Capture the cell that displays the provided text and extract its (X, Y) central coordinate. 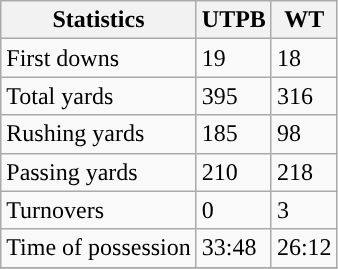
33:48 (234, 248)
First downs (99, 58)
Passing yards (99, 172)
18 (304, 58)
185 (234, 134)
Rushing yards (99, 134)
395 (234, 96)
210 (234, 172)
Total yards (99, 96)
0 (234, 210)
19 (234, 58)
UTPB (234, 20)
Turnovers (99, 210)
98 (304, 134)
26:12 (304, 248)
Statistics (99, 20)
218 (304, 172)
Time of possession (99, 248)
3 (304, 210)
WT (304, 20)
316 (304, 96)
